Find where the given text appears and provide that cell's center as [x, y] coordinate. 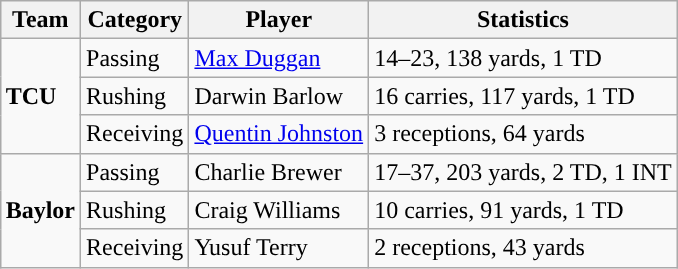
14–23, 138 yards, 1 TD [524, 58]
Category [135, 20]
Yusuf Terry [279, 248]
3 receptions, 64 yards [524, 134]
TCU [40, 96]
10 carries, 91 yards, 1 TD [524, 210]
Darwin Barlow [279, 96]
Charlie Brewer [279, 172]
Craig Williams [279, 210]
Baylor [40, 210]
Max Duggan [279, 58]
16 carries, 117 yards, 1 TD [524, 96]
17–37, 203 yards, 2 TD, 1 INT [524, 172]
2 receptions, 43 yards [524, 248]
Team [40, 20]
Player [279, 20]
Quentin Johnston [279, 134]
Statistics [524, 20]
